Return [x, y] of the center of cell containing provided text 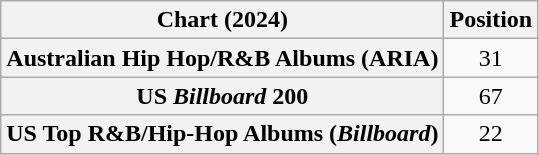
67 [491, 96]
22 [491, 134]
Position [491, 20]
Chart (2024) [222, 20]
US Top R&B/Hip-Hop Albums (Billboard) [222, 134]
31 [491, 58]
Australian Hip Hop/R&B Albums (ARIA) [222, 58]
US Billboard 200 [222, 96]
